Scan for the cell matching the given text and deliver its [X, Y] coordinate at center. 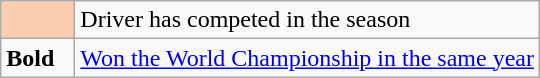
Driver has competed in the season [308, 20]
Bold [38, 58]
Won the World Championship in the same year [308, 58]
